Locate the cell with the specified text and output its [X, Y] center coordinate. 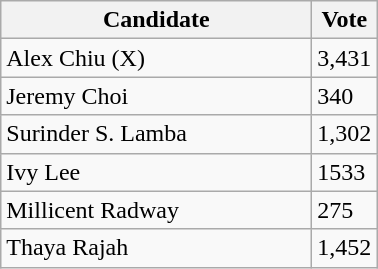
Ivy Lee [156, 172]
Jeremy Choi [156, 96]
1,302 [344, 134]
Vote [344, 20]
3,431 [344, 58]
1533 [344, 172]
340 [344, 96]
Thaya Rajah [156, 248]
Alex Chiu (X) [156, 58]
1,452 [344, 248]
275 [344, 210]
Surinder S. Lamba [156, 134]
Candidate [156, 20]
Millicent Radway [156, 210]
